Return [X, Y] of the center of cell containing provided text 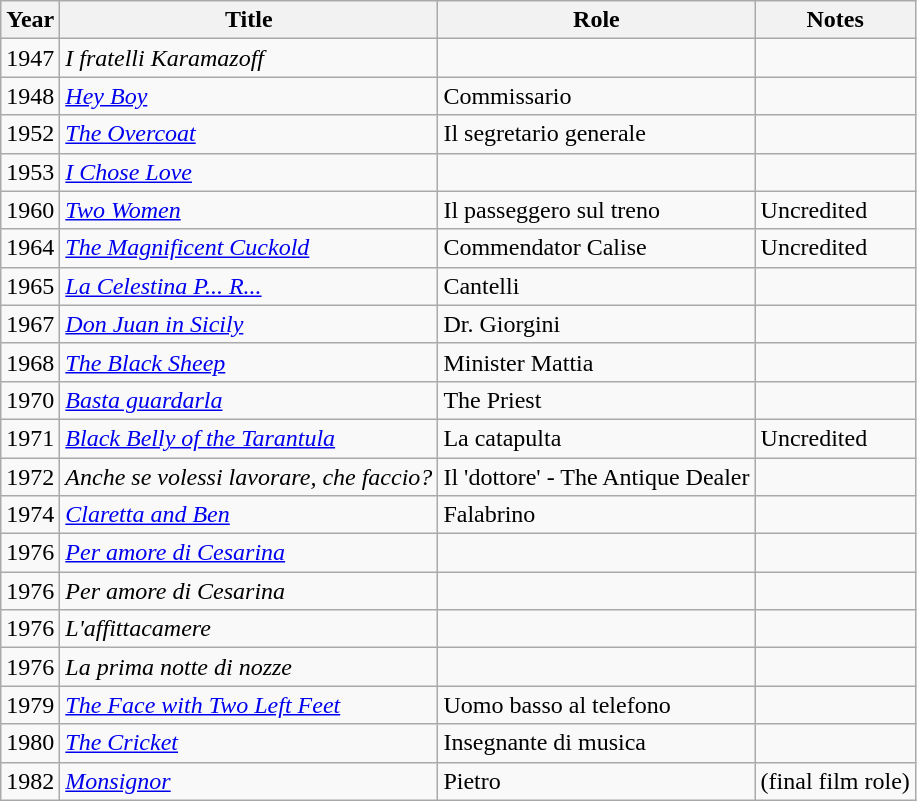
1964 [30, 248]
The Priest [596, 400]
Falabrino [596, 515]
La Celestina P... R... [249, 286]
Basta guardarla [249, 400]
The Face with Two Left Feet [249, 705]
The Cricket [249, 743]
1965 [30, 286]
1970 [30, 400]
1960 [30, 210]
Black Belly of the Tarantula [249, 438]
Commendator Calise [596, 248]
1982 [30, 781]
Il passeggero sul treno [596, 210]
1947 [30, 58]
(final film role) [835, 781]
Monsignor [249, 781]
Role [596, 20]
Anche se volessi lavorare, che faccio? [249, 477]
Commissario [596, 96]
1953 [30, 172]
Il 'dottore' - The Antique Dealer [596, 477]
The Black Sheep [249, 362]
Hey Boy [249, 96]
Pietro [596, 781]
1980 [30, 743]
1952 [30, 134]
Insegnante di musica [596, 743]
Uomo basso al telefono [596, 705]
1972 [30, 477]
I fratelli Karamazoff [249, 58]
Claretta and Ben [249, 515]
The Overcoat [249, 134]
1974 [30, 515]
1948 [30, 96]
1971 [30, 438]
The Magnificent Cuckold [249, 248]
Minister Mattia [596, 362]
I Chose Love [249, 172]
Don Juan in Sicily [249, 324]
Dr. Giorgini [596, 324]
L'affittacamere [249, 629]
Two Women [249, 210]
1968 [30, 362]
1967 [30, 324]
Il segretario generale [596, 134]
1979 [30, 705]
Year [30, 20]
Notes [835, 20]
La catapulta [596, 438]
La prima notte di nozze [249, 667]
Cantelli [596, 286]
Title [249, 20]
